Provide the [x, y] coordinate of the cell's center where the given text is located.  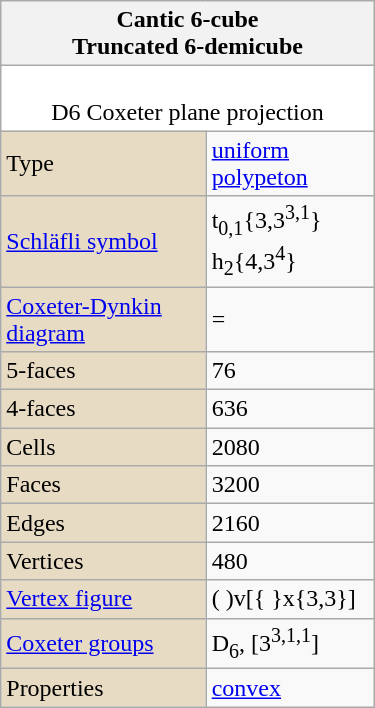
t0,1{3,33,1}h2{4,34} [290, 242]
3200 [290, 485]
Vertex figure [104, 599]
D6, [33,1,1] [290, 644]
D6 Coxeter plane projection [188, 98]
2080 [290, 447]
5-faces [104, 371]
Cantic 6-cubeTruncated 6-demicube [188, 34]
480 [290, 561]
Vertices [104, 561]
Properties [104, 688]
Coxeter-Dynkin diagram [104, 320]
Cells [104, 447]
convex [290, 688]
Type [104, 164]
Schläfli symbol [104, 242]
76 [290, 371]
Edges [104, 523]
636 [290, 409]
4-faces [104, 409]
Coxeter groups [104, 644]
= [290, 320]
uniform polypeton [290, 164]
2160 [290, 523]
( )v[{ }x{3,3}] [290, 599]
Faces [104, 485]
